For the text-containing cell, return its midpoint in [x, y] coordinate format. 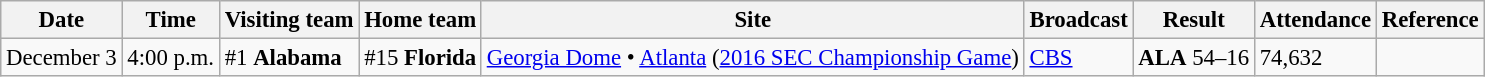
Result [1194, 20]
#1 Alabama [288, 58]
Reference [1430, 20]
Time [170, 20]
Attendance [1315, 20]
ALA 54–16 [1194, 58]
Visiting team [288, 20]
Broadcast [1078, 20]
Georgia Dome • Atlanta (2016 SEC Championship Game) [752, 58]
December 3 [62, 58]
Date [62, 20]
74,632 [1315, 58]
CBS [1078, 58]
4:00 p.m. [170, 58]
Site [752, 20]
#15 Florida [420, 58]
Home team [420, 20]
